For the text-containing cell, return its midpoint in [x, y] coordinate format. 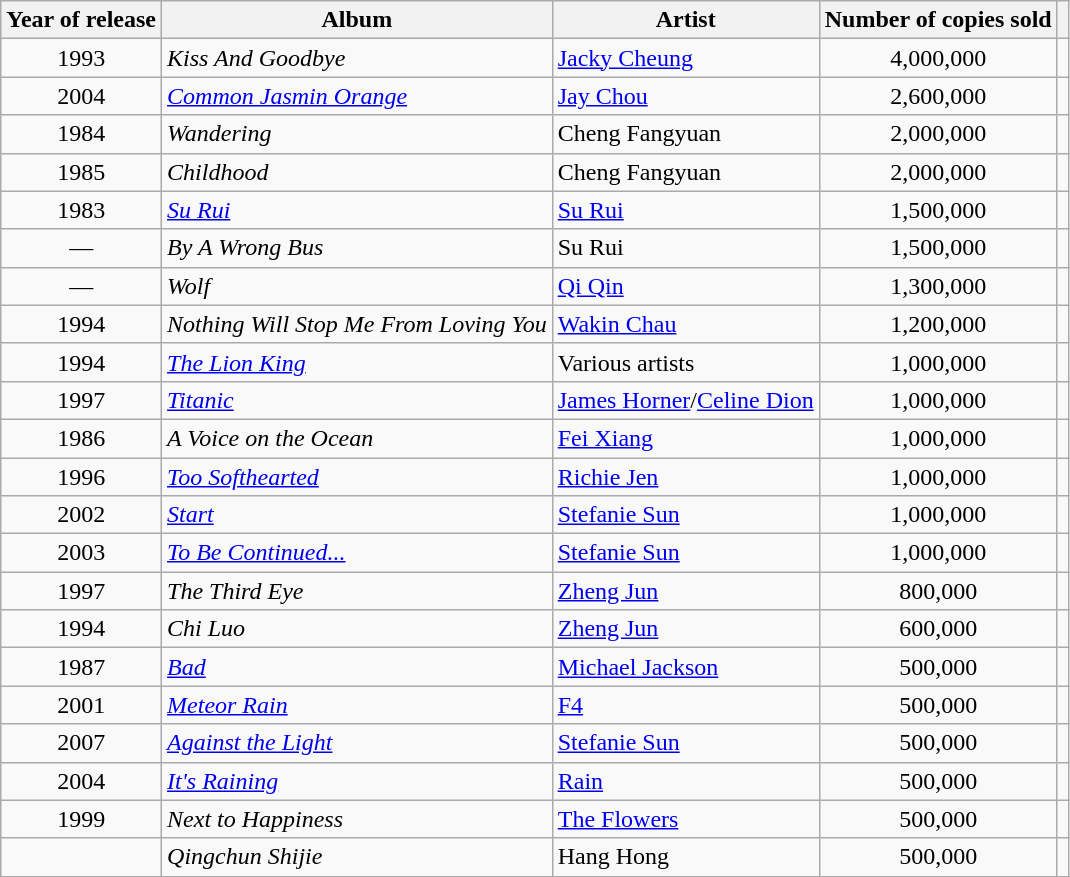
2003 [82, 553]
1996 [82, 477]
Artist [686, 20]
1999 [82, 819]
The Flowers [686, 819]
Kiss And Goodbye [358, 58]
Childhood [358, 172]
The Third Eye [358, 591]
Jay Chou [686, 96]
Qi Qin [686, 286]
1,200,000 [938, 324]
Chi Luo [358, 629]
Meteor Rain [358, 705]
2007 [82, 743]
It's Raining [358, 781]
Rain [686, 781]
2001 [82, 705]
By A Wrong Bus [358, 248]
2,600,000 [938, 96]
Too Softhearted [358, 477]
1986 [82, 438]
James Horner/Celine Dion [686, 400]
4,000,000 [938, 58]
The Lion King [358, 362]
1985 [82, 172]
Qingchun Shijie [358, 857]
Wandering [358, 134]
Fei Xiang [686, 438]
Bad [358, 667]
Michael Jackson [686, 667]
Start [358, 515]
Against the Light [358, 743]
Common Jasmin Orange [358, 96]
Jacky Cheung [686, 58]
800,000 [938, 591]
1987 [82, 667]
Number of copies sold [938, 20]
600,000 [938, 629]
Titanic [358, 400]
Hang Hong [686, 857]
Album [358, 20]
1,300,000 [938, 286]
Various artists [686, 362]
2002 [82, 515]
F4 [686, 705]
1993 [82, 58]
Wolf [358, 286]
Year of release [82, 20]
Wakin Chau [686, 324]
1984 [82, 134]
A Voice on the Ocean [358, 438]
Nothing Will Stop Me From Loving You [358, 324]
To Be Continued... [358, 553]
1983 [82, 210]
Richie Jen [686, 477]
Next to Happiness [358, 819]
